Extract the [x, y] coordinate from the center of the cell holding the provided text.  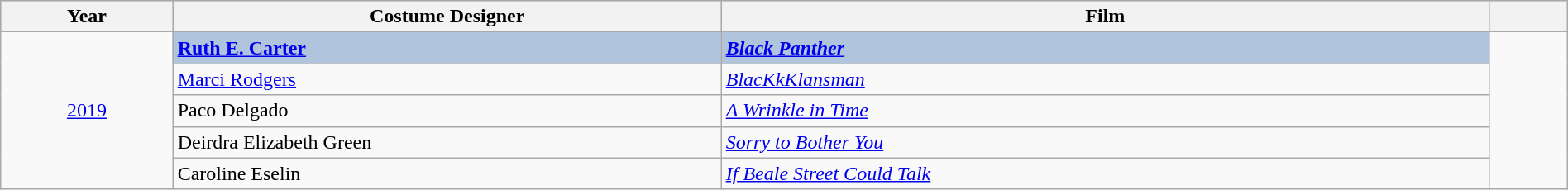
Marci Rodgers [447, 79]
Ruth E. Carter [447, 48]
Sorry to Bother You [1105, 142]
If Beale Street Could Talk [1105, 173]
BlacKkKlansman [1105, 79]
Caroline Eselin [447, 173]
Black Panther [1105, 48]
2019 [87, 111]
Paco Delgado [447, 111]
Film [1105, 17]
Deirdra Elizabeth Green [447, 142]
Year [87, 17]
Costume Designer [447, 17]
A Wrinkle in Time [1105, 111]
